Detect which cell encompasses the target text, then output its [x, y] center coordinate. 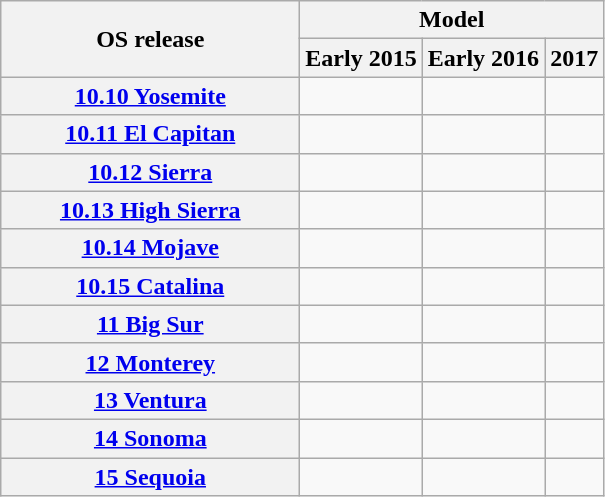
Early 2016 [483, 58]
15 Sequoia [150, 477]
10.15 Catalina [150, 286]
14 Sonoma [150, 438]
Early 2015 [361, 58]
11 Big Sur [150, 324]
10.11 El Capitan [150, 134]
2017 [574, 58]
13 Ventura [150, 400]
12 Monterey [150, 362]
10.10 Yosemite [150, 96]
10.12 Sierra [150, 172]
OS release [150, 39]
Model [452, 20]
10.14 Mojave [150, 248]
10.13 High Sierra [150, 210]
